Pinpoint the cell where the given text exists, returning its (x, y) midpoint coordinate. 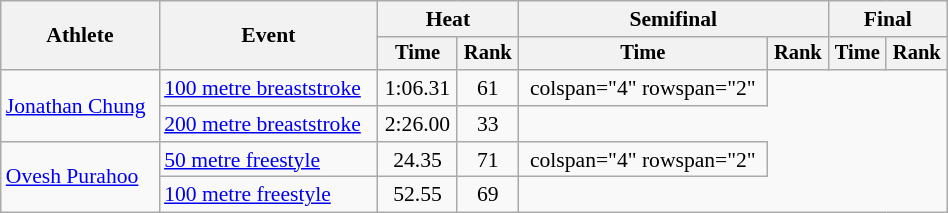
200 metre breaststroke (268, 124)
71 (488, 160)
2:26.00 (418, 124)
69 (488, 195)
Event (268, 36)
Jonathan Chung (80, 106)
Final (888, 19)
Ovesh Purahoo (80, 178)
24.35 (418, 160)
50 metre freestyle (268, 160)
Athlete (80, 36)
Semifinal (673, 19)
100 metre freestyle (268, 195)
Heat (448, 19)
52.55 (418, 195)
1:06.31 (418, 88)
61 (488, 88)
33 (488, 124)
100 metre breaststroke (268, 88)
